Search for the cell housing the specified text and yield its (x, y) center coordinate. 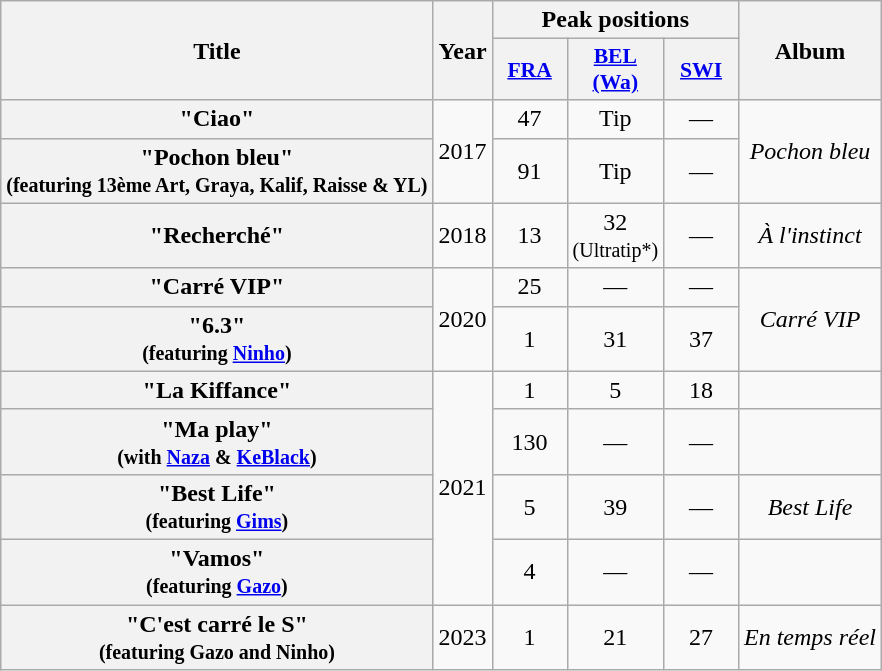
Pochon bleu (810, 152)
"Ciao" (217, 119)
"Pochon bleu"(featuring 13ème Art, Graya, Kalif, Raisse & YL) (217, 170)
13 (530, 236)
2023 (462, 636)
130 (530, 442)
"Recherché" (217, 236)
37 (702, 338)
"Best Life" (featuring Gims) (217, 506)
25 (530, 287)
En temps réel (810, 636)
2017 (462, 152)
SWI (702, 70)
Best Life (810, 506)
BEL (Wa) (616, 70)
À l'instinct (810, 236)
31 (616, 338)
2021 (462, 488)
27 (702, 636)
"Vamos" (featuring Gazo) (217, 572)
47 (530, 119)
18 (702, 390)
FRA (530, 70)
"Ma play"(with Naza & KeBlack) (217, 442)
Carré VIP (810, 320)
4 (530, 572)
2020 (462, 320)
Title (217, 50)
"Carré VIP" (217, 287)
2018 (462, 236)
"C'est carré le S"(featuring Gazo and Ninho) (217, 636)
32(Ultratip*) (616, 236)
91 (530, 170)
21 (616, 636)
39 (616, 506)
Year (462, 50)
Album (810, 50)
Peak positions (615, 20)
"6.3"(featuring Ninho) (217, 338)
"La Kiffance" (217, 390)
